Capture the cell that displays the provided text and extract its (x, y) central coordinate. 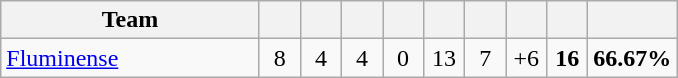
66.67% (632, 58)
Fluminense (130, 58)
13 (444, 58)
0 (402, 58)
+6 (526, 58)
8 (280, 58)
16 (568, 58)
7 (486, 58)
Team (130, 20)
